Extract the [x, y] coordinate from the center of the cell holding the provided text.  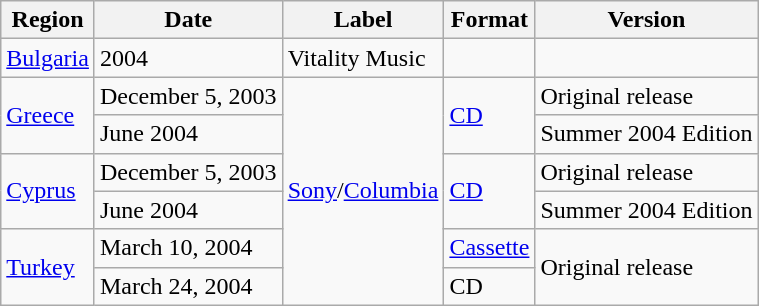
Format [490, 20]
Sony/Columbia [363, 191]
March 24, 2004 [188, 286]
March 10, 2004 [188, 248]
2004 [188, 58]
Cassette [490, 248]
Bulgaria [48, 58]
Turkey [48, 267]
Vitality Music [363, 58]
Label [363, 20]
Date [188, 20]
Version [646, 20]
Region [48, 20]
Cyprus [48, 191]
Greece [48, 115]
